Return the [X, Y] coordinate for the center point of the cell that contains the specified text.  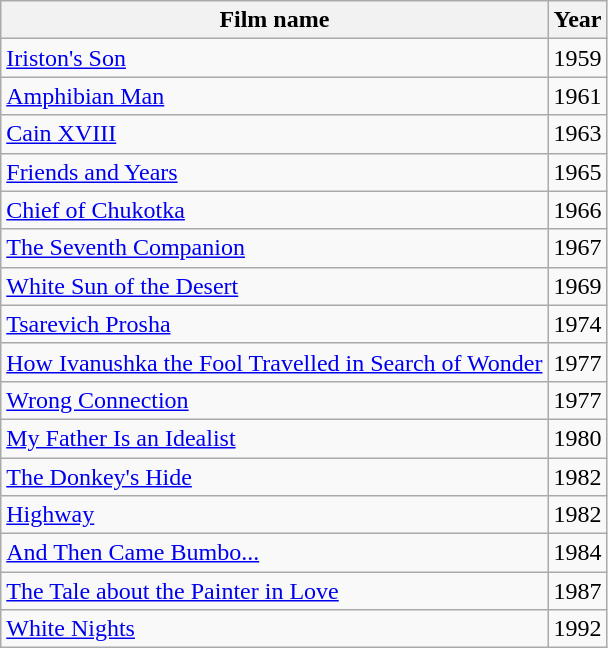
1961 [578, 96]
1984 [578, 553]
How Ivanushka the Fool Travelled in Search of Wonder [274, 362]
1966 [578, 210]
Film name [274, 20]
Amphibian Man [274, 96]
1963 [578, 134]
And Then Came Bumbo... [274, 553]
Chief of Chukotka [274, 210]
Tsarevich Prosha [274, 324]
1959 [578, 58]
1967 [578, 248]
1980 [578, 438]
My Father Is an Idealist [274, 438]
1969 [578, 286]
1992 [578, 629]
1965 [578, 172]
Year [578, 20]
Wrong Connection [274, 400]
The Tale about the Painter in Love [274, 591]
Iriston's Son [274, 58]
1987 [578, 591]
The Donkey's Hide [274, 477]
White Nights [274, 629]
Cain XVIII [274, 134]
1974 [578, 324]
White Sun of the Desert [274, 286]
Friends and Years [274, 172]
Highway [274, 515]
The Seventh Companion [274, 248]
